Find where the given text appears and provide that cell's center as (X, Y) coordinate. 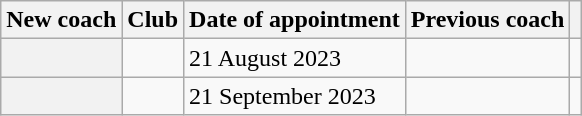
Club (153, 20)
Previous coach (488, 20)
21 August 2023 (295, 58)
21 September 2023 (295, 96)
Date of appointment (295, 20)
New coach (62, 20)
